Detect which cell encompasses the target text, then output its (X, Y) center coordinate. 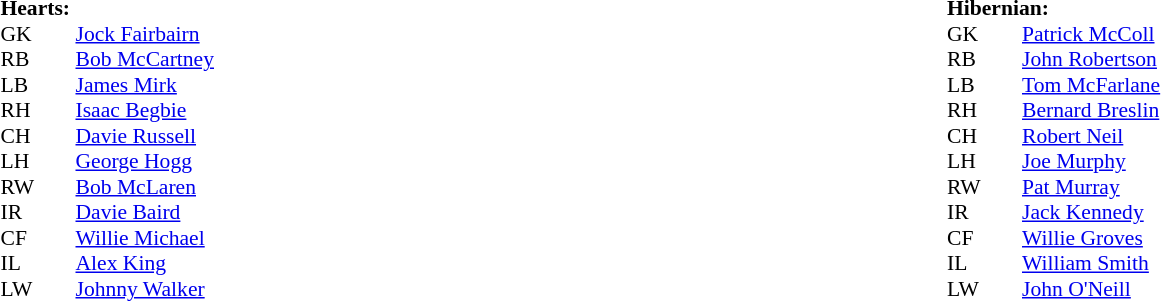
Alex King (145, 263)
George Hogg (145, 161)
Pat Murray (1091, 187)
Willie Michael (145, 238)
John Robertson (1091, 59)
Bob McCartney (145, 59)
Isaac Begbie (145, 111)
James Mirk (145, 85)
Bernard Breslin (1091, 111)
Jock Fairbairn (145, 34)
Patrick McColl (1091, 34)
Davie Russell (145, 136)
Tom McFarlane (1091, 85)
Davie Baird (145, 213)
Jack Kennedy (1091, 213)
Bob McLaren (145, 187)
Robert Neil (1091, 136)
William Smith (1091, 263)
Willie Groves (1091, 238)
Joe Murphy (1091, 161)
